For the text-containing cell, return its midpoint in [x, y] coordinate format. 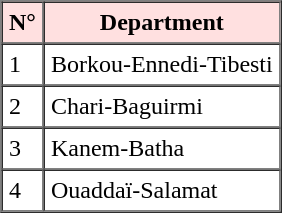
N° [23, 23]
4 [23, 191]
Kanem-Batha [162, 149]
3 [23, 149]
Chari-Baguirmi [162, 107]
1 [23, 65]
Department [162, 23]
2 [23, 107]
Borkou-Ennedi-Tibesti [162, 65]
Ouaddaï-Salamat [162, 191]
